Search for the cell housing the specified text and yield its [X, Y] center coordinate. 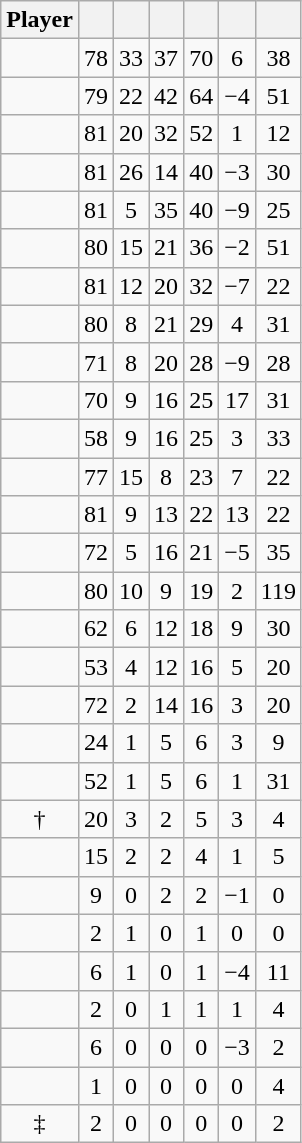
−1 [238, 895]
17 [238, 400]
† [40, 819]
53 [96, 667]
19 [202, 591]
64 [202, 96]
62 [96, 629]
−2 [238, 248]
24 [96, 743]
119 [278, 591]
−5 [238, 553]
37 [166, 58]
36 [202, 248]
71 [96, 362]
Player [40, 20]
18 [202, 629]
58 [96, 438]
79 [96, 96]
26 [132, 172]
−7 [238, 286]
42 [166, 96]
10 [132, 591]
77 [96, 477]
23 [202, 477]
78 [96, 58]
38 [278, 58]
29 [202, 324]
11 [278, 971]
7 [238, 477]
‡ [40, 1124]
